Pinpoint the cell where the given text exists, returning its (x, y) midpoint coordinate. 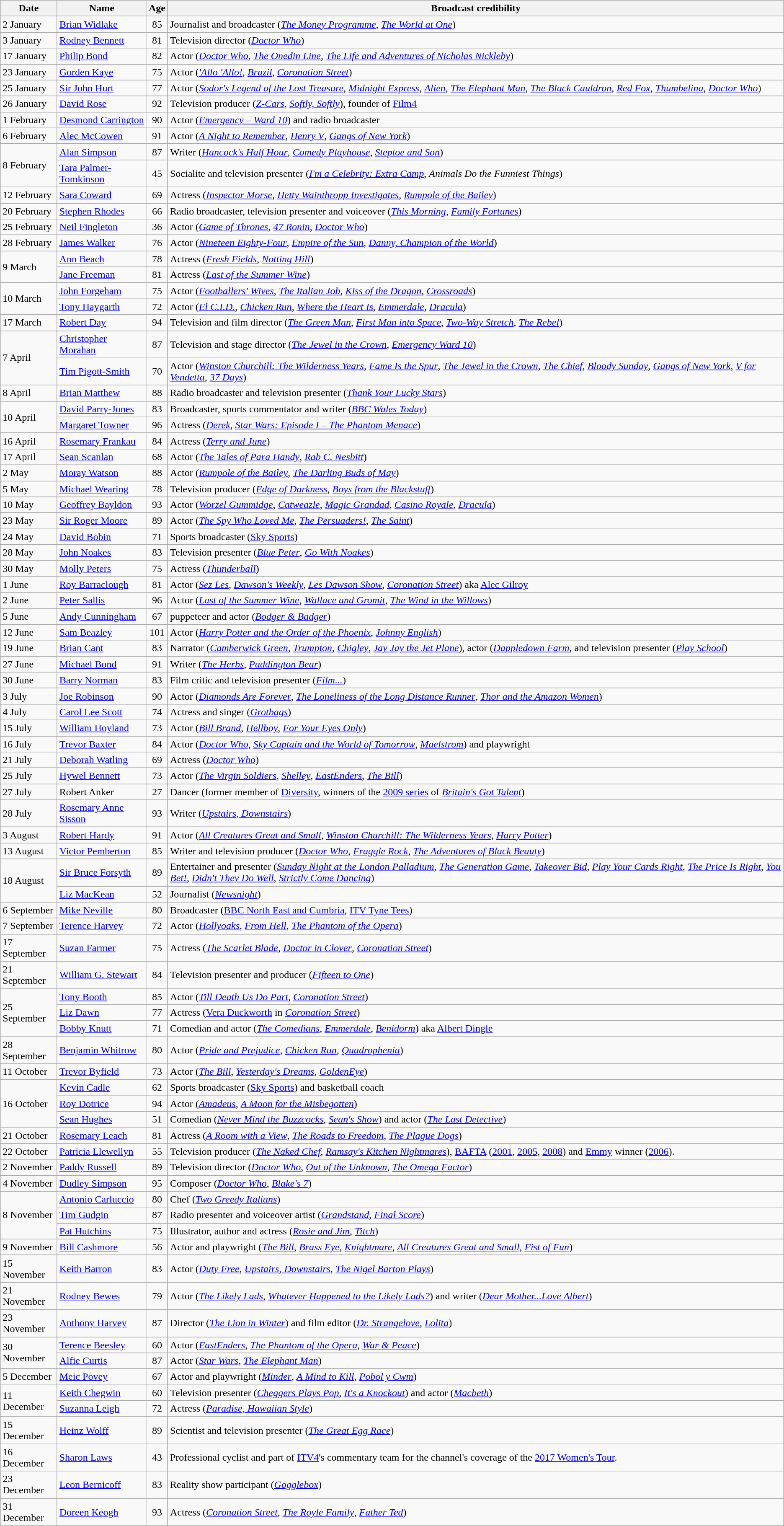
Kevin Cadle (101, 1088)
Ann Beach (101, 259)
51 (157, 1120)
Actor (Nineteen Eighty-Four, Empire of the Sun, Danny, Champion of the World) (476, 243)
Michael Wearing (101, 489)
Jane Freeman (101, 275)
Journalist and broadcaster (The Money Programme, The World at One) (476, 24)
Dancer (former member of Diversity, winners of the 2009 series of Britain's Got Talent) (476, 792)
Television presenter (Cheggers Plays Pop, It's a Knockout) and actor (Macbeth) (476, 1393)
Suzan Farmer (101, 948)
Actor (All Creatures Great and Small, Winston Churchill: The Wilderness Years, Harry Potter) (476, 835)
15 December (28, 1430)
Tony Haygarth (101, 307)
Actor (Game of Thrones, 47 Ronin, Doctor Who) (476, 227)
27 June (28, 664)
Actress (Fresh Fields, Notting Hill) (476, 259)
Brian Widlake (101, 24)
12 February (28, 195)
16 December (28, 1457)
23 December (28, 1485)
Actress (Doctor Who) (476, 760)
Actor and playwright (The Bill, Brass Eye, Knightmare, All Creatures Great and Small, Fist of Fun) (476, 1247)
Film critic and television presenter (Film...) (476, 680)
Broadcaster, sports commentator and writer (BBC Wales Today) (476, 409)
9 March (28, 267)
Trevor Byfield (101, 1072)
22 October (28, 1151)
23 January (28, 72)
Mike Neville (101, 910)
Tony Booth (101, 996)
Narrator (Camberwick Green, Trumpton, Chigley, Jay Jay the Jet Plane), actor (Dappledown Farm, and television presenter (Play School) (476, 648)
Television director (Doctor Who, Out of the Unknown, The Omega Factor) (476, 1167)
Television producer (Edge of Darkness, Boys from the Blackstuff) (476, 489)
Writer (Hancock's Half Hour, Comedy Playhouse, Steptoe and Son) (476, 152)
8 April (28, 393)
36 (157, 227)
3 August (28, 835)
Doreen Keogh (101, 1512)
24 May (28, 537)
31 December (28, 1512)
Television and stage director (The Jewel in the Crown, Emergency Ward 10) (476, 344)
82 (157, 56)
Liz MacKean (101, 894)
1 February (28, 120)
10 March (28, 299)
10 April (28, 417)
17 January (28, 56)
Scientist and television presenter (The Great Egg Race) (476, 1430)
Actress (Paradise, Hawaiian Style) (476, 1409)
Deborah Watling (101, 760)
Bill Cashmore (101, 1247)
Radio broadcaster, television presenter and voiceover (This Morning, Family Fortunes) (476, 211)
Alfie Curtis (101, 1361)
Dudley Simpson (101, 1183)
Bobby Knutt (101, 1028)
Benjamin Whitrow (101, 1050)
puppeteer and actor (Bodger & Badger) (476, 616)
Actress (Thunderball) (476, 569)
17 March (28, 323)
Actress (Vera Duckworth in Coronation Street) (476, 1012)
Actress (A Room with a View, The Roads to Freedom, The Plague Dogs) (476, 1135)
Socialite and television presenter (I'm a Celebrity: Extra Camp, Animals Do the Funniest Things) (476, 173)
Rodney Bennett (101, 40)
15 July (28, 728)
11 October (28, 1072)
Trevor Baxter (101, 744)
Actor (The Bill, Yesterday's Dreams, GoldenEye) (476, 1072)
John Forgeham (101, 291)
6 February (28, 136)
25 September (28, 1012)
Name (101, 8)
25 July (28, 776)
Television presenter and producer (Fifteen to One) (476, 975)
Gorden Kaye (101, 72)
Actor (Till Death Us Do Part, Coronation Street) (476, 996)
16 October (28, 1104)
15 November (28, 1269)
Paddy Russell (101, 1167)
28 February (28, 243)
3 July (28, 696)
13 August (28, 851)
Actor (Diamonds Are Forever, The Loneliness of the Long Distance Runner, Thor and the Amazon Women) (476, 696)
Robert Anker (101, 792)
8 November (28, 1215)
21 July (28, 760)
Sharon Laws (101, 1457)
Actor (The Tales of Para Handy, Rab C. Nesbitt) (476, 457)
Actor (Star Wars, The Elephant Man) (476, 1361)
Television producer (The Naked Chef, Ramsay's Kitchen Nightmares), BAFTA (2001, 2005, 2008) and Emmy winner (2006). (476, 1151)
Roy Barraclough (101, 585)
Sir John Hurt (101, 88)
Andy Cunningham (101, 616)
Actor (The Virgin Soldiers, Shelley, EastEnders, The Bill) (476, 776)
Rosemary Anne Sisson (101, 814)
Actor (Duty Free, Upstairs, Downstairs, The Nigel Barton Plays) (476, 1269)
21 October (28, 1135)
Comedian and actor (The Comedians, Emmerdale, Benidorm) aka Albert Dingle (476, 1028)
Age (157, 8)
David Rose (101, 104)
Pat Hutchins (101, 1231)
68 (157, 457)
Actor (The Likely Lads, Whatever Happened to the Likely Lads?) and writer (Dear Mother...Love Albert) (476, 1296)
Brian Matthew (101, 393)
Patricia Llewellyn (101, 1151)
Terence Beesley (101, 1345)
Actress (Derek, Star Wars: Episode I – The Phantom Menace) (476, 425)
27 (157, 792)
Joe Robinson (101, 696)
27 July (28, 792)
Liz Dawn (101, 1012)
David Bobin (101, 537)
3 January (28, 40)
62 (157, 1088)
52 (157, 894)
30 June (28, 680)
Actor (Footballers' Wives, The Italian Job, Kiss of the Dragon, Crossroads) (476, 291)
Tim Pigott-Smith (101, 371)
92 (157, 104)
Roy Dotrice (101, 1104)
Barry Norman (101, 680)
Suzanna Leigh (101, 1409)
7 April (28, 358)
Actor (EastEnders, The Phantom of the Opera, War & Peace) (476, 1345)
Brian Cant (101, 648)
28 September (28, 1050)
Journalist (Newsnight) (476, 894)
Broadcaster (BBC North East and Cumbria, ITV Tyne Tees) (476, 910)
30 May (28, 569)
76 (157, 243)
2 June (28, 600)
21 September (28, 975)
Philip Bond (101, 56)
95 (157, 1183)
10 May (28, 505)
Rosemary Frankau (101, 441)
20 February (28, 211)
Antonio Carluccio (101, 1199)
Actor (Last of the Summer Wine, Wallace and Gromit, The Wind in the Willows) (476, 600)
6 September (28, 910)
43 (157, 1457)
Actor and playwright (Minder, A Mind to Kill, Pobol y Cwm) (476, 1377)
Actress (Inspector Morse, Hetty Wainthropp Investigates, Rumpole of the Bailey) (476, 195)
Date (28, 8)
Michael Bond (101, 664)
Rodney Bewes (101, 1296)
Composer (Doctor Who, Blake's 7) (476, 1183)
17 April (28, 457)
Sports broadcaster (Sky Sports) and basketball coach (476, 1088)
Actress (Last of the Summer Wine) (476, 275)
Comedian (Never Mind the Buzzcocks, Sean's Show) and actor (The Last Detective) (476, 1120)
28 July (28, 814)
Geoffrey Bayldon (101, 505)
Actor (Rumpole of the Bailey, The Darling Buds of May) (476, 473)
Radio presenter and voiceover artist (Grandstand, Final Score) (476, 1215)
Actor (Pride and Prejudice, Chicken Run, Quadrophenia) (476, 1050)
2 January (28, 24)
2 May (28, 473)
1 June (28, 585)
Keith Barron (101, 1269)
Actor ('Allo 'Allo!, Brazil, Coronation Street) (476, 72)
21 November (28, 1296)
Tara Palmer-Tomkinson (101, 173)
Molly Peters (101, 569)
William G. Stewart (101, 975)
11 December (28, 1401)
Rosemary Leach (101, 1135)
Heinz Wolff (101, 1430)
Actor (Sez Les, Dawson's Weekly, Les Dawson Show, Coronation Street) aka Alec Gilroy (476, 585)
Reality show participant (Gogglebox) (476, 1485)
Sir Roger Moore (101, 521)
56 (157, 1247)
Sports broadcaster (Sky Sports) (476, 537)
Christopher Morahan (101, 344)
Stephen Rhodes (101, 211)
5 May (28, 489)
Actor (A Night to Remember, Henry V, Gangs of New York) (476, 136)
74 (157, 712)
Sir Bruce Forsyth (101, 872)
Robert Hardy (101, 835)
5 June (28, 616)
Sam Beazley (101, 632)
Actress (Terry and June) (476, 441)
Alan Simpson (101, 152)
James Walker (101, 243)
Actor (Doctor Who, Sky Captain and the World of Tomorrow, Maelstrom) and playwright (476, 744)
Broadcast credibility (476, 8)
101 (157, 632)
8 February (28, 165)
Actress (The Scarlet Blade, Doctor in Clover, Coronation Street) (476, 948)
Actress (Coronation Street, The Royle Family, Father Ted) (476, 1512)
Actress and singer (Grotbags) (476, 712)
Leon Bernicoff (101, 1485)
30 November (28, 1353)
19 June (28, 648)
Alec McCowen (101, 136)
2 November (28, 1167)
4 July (28, 712)
Actor (Amadeus, A Moon for the Misbegotten) (476, 1104)
Moray Watson (101, 473)
Sean Scanlan (101, 457)
79 (157, 1296)
Keith Chegwin (101, 1393)
16 April (28, 441)
66 (157, 211)
Margaret Towner (101, 425)
Sara Coward (101, 195)
David Parry-Jones (101, 409)
12 June (28, 632)
Neil Fingleton (101, 227)
Carol Lee Scott (101, 712)
Chef (Two Greedy Italians) (476, 1199)
Television director (Doctor Who) (476, 40)
Meic Povey (101, 1377)
John Noakes (101, 553)
Writer and television producer (Doctor Who, Fraggle Rock, The Adventures of Black Beauty) (476, 851)
9 November (28, 1247)
18 August (28, 881)
23 November (28, 1323)
William Hoyland (101, 728)
Actor (Harry Potter and the Order of the Phoenix, Johnny English) (476, 632)
Desmond Carrington (101, 120)
17 September (28, 948)
Actor (Sodor's Legend of the Lost Treasure, Midnight Express, Alien, The Elephant Man, The Black Cauldron, Red Fox, Thumbelina, Doctor Who) (476, 88)
Anthony Harvey (101, 1323)
26 January (28, 104)
45 (157, 173)
Actor (Hollyoaks, From Hell, The Phantom of the Opera) (476, 926)
16 July (28, 744)
Victor Pemberton (101, 851)
Peter Sallis (101, 600)
Television presenter (Blue Peter, Go With Noakes) (476, 553)
Actor (The Spy Who Loved Me, The Persuaders!, The Saint) (476, 521)
Actor (Emergency – Ward 10) and radio broadcaster (476, 120)
25 February (28, 227)
23 May (28, 521)
Television producer (Z-Cars, Softly, Softly), founder of Film4 (476, 104)
Illustrator, author and actress (Rosie and Jim, Titch) (476, 1231)
Actor (Worzel Gummidge, Catweazle, Magic Grandad, Casino Royale, Dracula) (476, 505)
Robert Day (101, 323)
Professional cyclist and part of ITV4's commentary team for the channel's coverage of the 2017 Women's Tour. (476, 1457)
Writer (The Herbs, Paddington Bear) (476, 664)
Hywel Bennett (101, 776)
Sean Hughes (101, 1120)
Television and film director (The Green Man, First Man into Space, Two-Way Stretch, The Rebel) (476, 323)
Writer (Upstairs, Downstairs) (476, 814)
5 December (28, 1377)
70 (157, 371)
Terence Harvey (101, 926)
7 September (28, 926)
25 January (28, 88)
Radio broadcaster and television presenter (Thank Your Lucky Stars) (476, 393)
Actor (El C.I.D., Chicken Run, Where the Heart Is, Emmerdale, Dracula) (476, 307)
Actor (Bill Brand, Hellboy, For Your Eyes Only) (476, 728)
28 May (28, 553)
55 (157, 1151)
Tim Gudgin (101, 1215)
Director (The Lion in Winter) and film editor (Dr. Strangelove, Lolita) (476, 1323)
Actor (Doctor Who, The Onedin Line, The Life and Adventures of Nicholas Nickleby) (476, 56)
4 November (28, 1183)
